Output the [X, Y] coordinate of the center of the cell containing the given text.  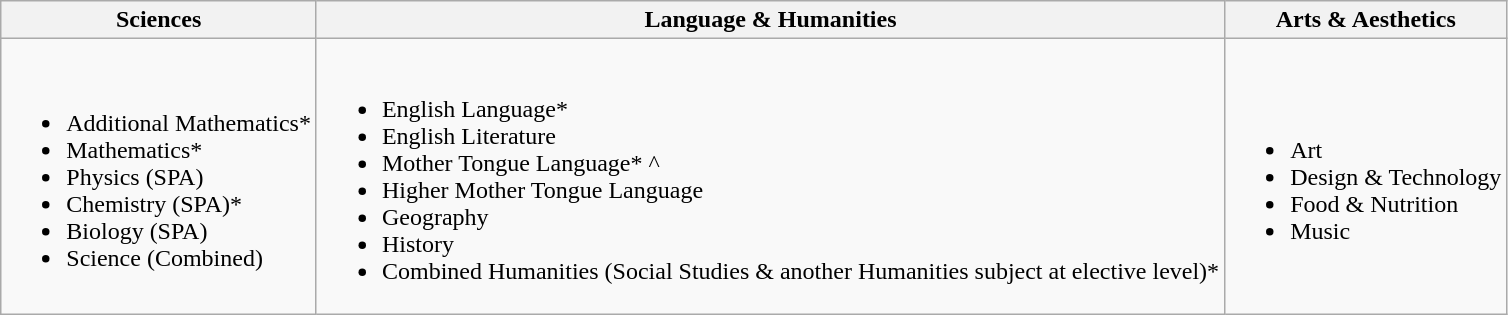
Language & Humanities [770, 20]
Additional Mathematics*Mathematics*Physics (SPA)Chemistry (SPA)*Biology (SPA)Science (Combined) [159, 176]
ArtDesign & TechnologyFood & NutritionMusic [1366, 176]
Arts & Aesthetics [1366, 20]
Sciences [159, 20]
